Locate the cell with the specified text and output its [X, Y] center coordinate. 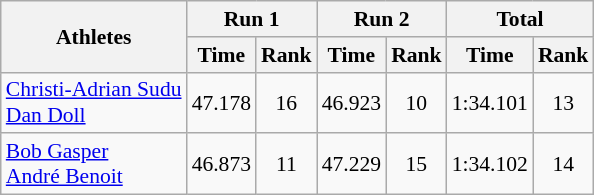
10 [416, 102]
13 [564, 102]
46.923 [352, 102]
Total [520, 19]
14 [564, 164]
Christi-Adrian SuduDan Doll [94, 102]
Run 1 [252, 19]
1:34.101 [490, 102]
47.178 [222, 102]
Athletes [94, 36]
16 [286, 102]
15 [416, 164]
46.873 [222, 164]
1:34.102 [490, 164]
11 [286, 164]
47.229 [352, 164]
Bob GasperAndré Benoit [94, 164]
Run 2 [382, 19]
